Scan for the cell matching the given text and deliver its (x, y) coordinate at center. 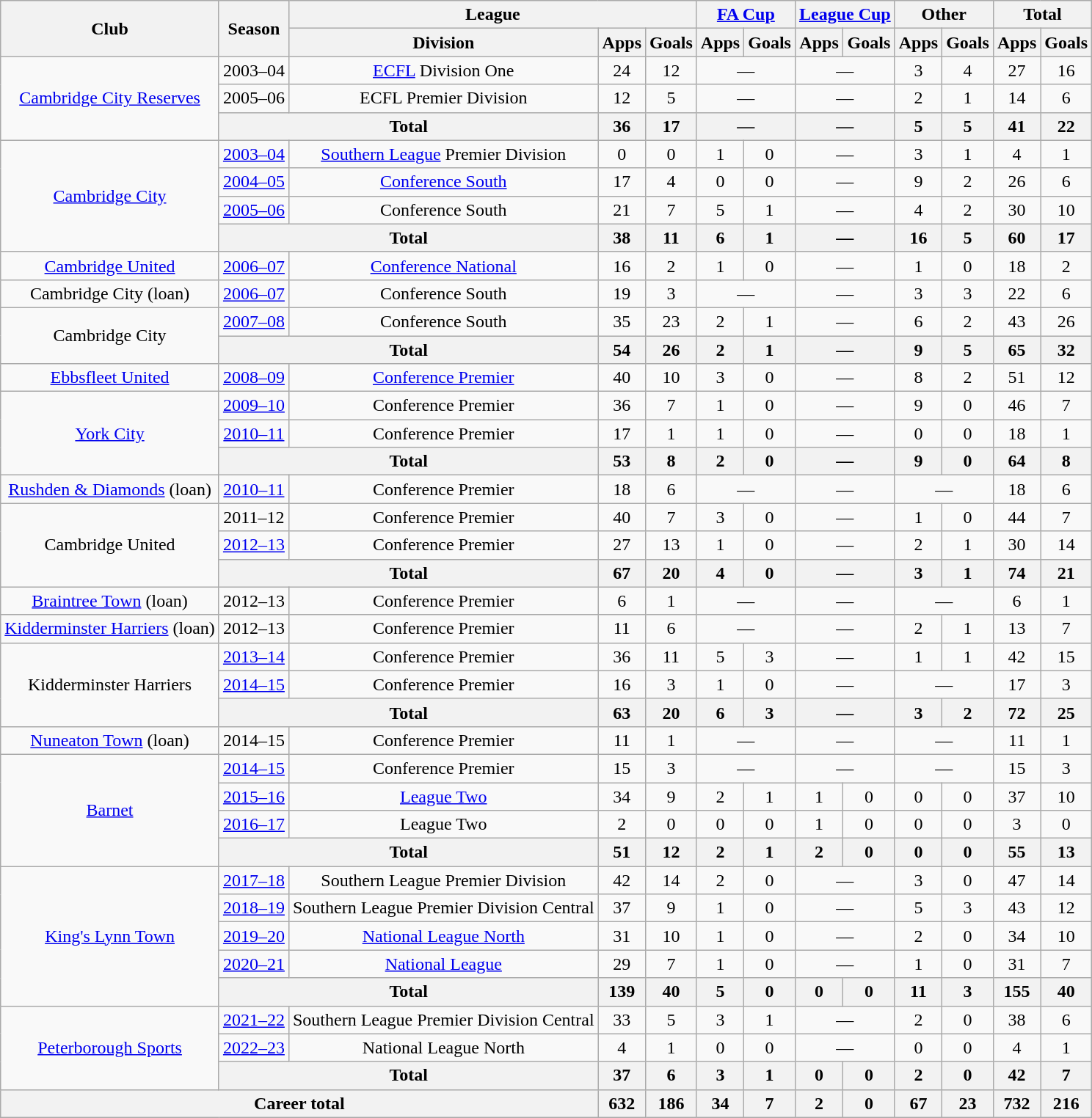
35 (622, 321)
Cambridge City (loan) (110, 293)
55 (1016, 852)
Career total (299, 1103)
Other (944, 15)
ECFL Premier Division (443, 98)
FA Cup (746, 15)
Rushden & Diamonds (loan) (110, 489)
2004–05 (254, 182)
2016–17 (254, 825)
League Cup (845, 15)
2015–16 (254, 796)
2022–23 (254, 1048)
29 (622, 964)
41 (1016, 126)
2017–18 (254, 880)
National League (443, 964)
2009–10 (254, 406)
Nuneaton Town (loan) (110, 740)
632 (622, 1103)
League (492, 15)
2008–09 (254, 378)
19 (622, 293)
60 (1016, 238)
Ebbsfleet United (110, 378)
54 (622, 350)
Braintree Town (loan) (110, 601)
King's Lynn Town (110, 936)
2021–22 (254, 1020)
Division (443, 43)
32 (1066, 350)
74 (1016, 573)
64 (1016, 461)
155 (1016, 992)
Kidderminster Harriers (loan) (110, 629)
63 (622, 712)
2019–20 (254, 936)
72 (1016, 712)
2011–12 (254, 517)
ECFL Division One (443, 70)
Club (110, 29)
Cambridge City Reserves (110, 98)
Peterborough Sports (110, 1048)
York City (110, 434)
33 (622, 1020)
Kidderminster Harriers (110, 684)
2013–14 (254, 657)
2018–19 (254, 908)
Conference National (443, 266)
Barnet (110, 810)
732 (1016, 1103)
Season (254, 29)
44 (1016, 517)
2020–21 (254, 964)
2007–08 (254, 321)
65 (1016, 350)
186 (671, 1103)
53 (622, 461)
46 (1016, 406)
47 (1016, 880)
216 (1066, 1103)
24 (622, 70)
25 (1066, 712)
139 (622, 992)
